From the cell containing the given text, extract its center point as [x, y] coordinate. 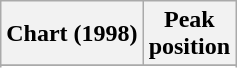
Chart (1998) [72, 34]
Peakposition [189, 34]
